From the cell containing the given text, extract its center point as [x, y] coordinate. 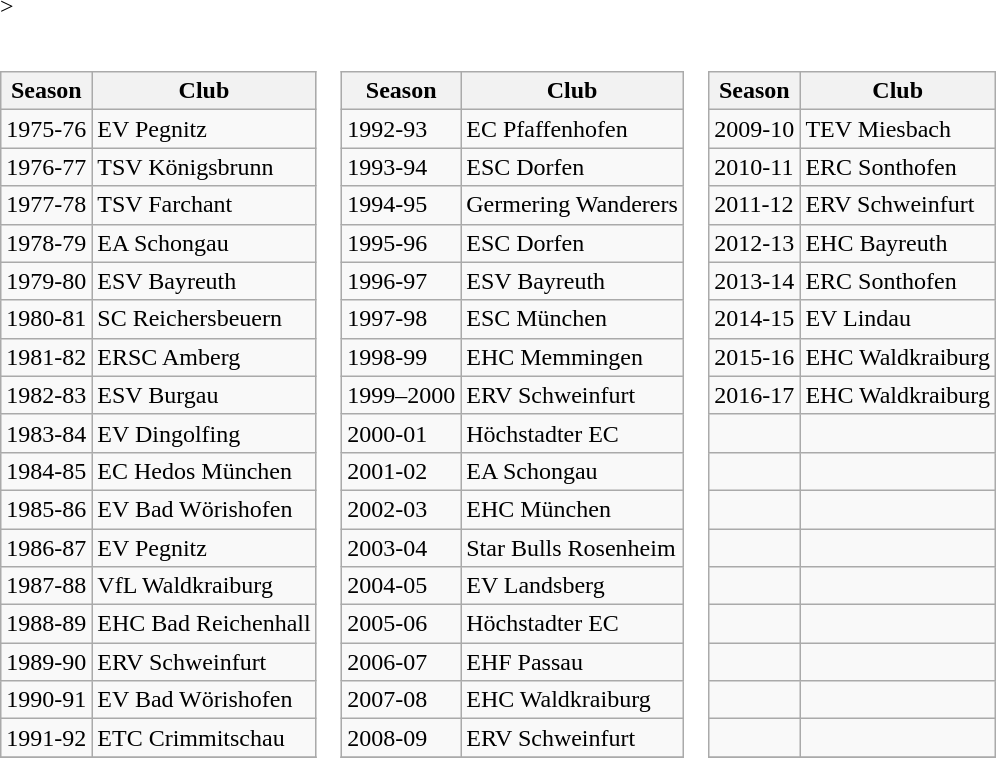
EHC Memmingen [572, 357]
2005-06 [402, 624]
1984-85 [46, 471]
1982-83 [46, 395]
VfL Waldkraiburg [204, 586]
1980-81 [46, 319]
SC Reichersbeuern [204, 319]
EC Hedos München [204, 471]
Star Bulls Rosenheim [572, 547]
2015-16 [754, 357]
2009-10 [754, 129]
2004-05 [402, 586]
1979-80 [46, 281]
1996-97 [402, 281]
2000-01 [402, 433]
1985-86 [46, 509]
1986-87 [46, 547]
1977-78 [46, 205]
TSV Farchant [204, 205]
ERSC Amberg [204, 357]
EV Landsberg [572, 586]
2011-12 [754, 205]
EV Lindau [898, 319]
2014-15 [754, 319]
2008-09 [402, 738]
TEV Miesbach [898, 129]
1994-95 [402, 205]
EHC Bayreuth [898, 243]
2012-13 [754, 243]
1992-93 [402, 129]
EV Dingolfing [204, 433]
1997-98 [402, 319]
1993-94 [402, 167]
1995-96 [402, 243]
2006-07 [402, 662]
1988-89 [46, 624]
1976-77 [46, 167]
ESV Burgau [204, 395]
1991-92 [46, 738]
2013-14 [754, 281]
TSV Königsbrunn [204, 167]
2010-11 [754, 167]
1981-82 [46, 357]
ESC München [572, 319]
Germering Wanderers [572, 205]
1983-84 [46, 433]
1975-76 [46, 129]
2016-17 [754, 395]
2003-04 [402, 547]
1999–2000 [402, 395]
1998-99 [402, 357]
1989-90 [46, 662]
EHC München [572, 509]
1978-79 [46, 243]
EHC Bad Reichenhall [204, 624]
EHF Passau [572, 662]
ETC Crimmitschau [204, 738]
2002-03 [402, 509]
EC Pfaffenhofen [572, 129]
2001-02 [402, 471]
1987-88 [46, 586]
2007-08 [402, 700]
1990-91 [46, 700]
